Locate the cell with the specified text and output its (X, Y) center coordinate. 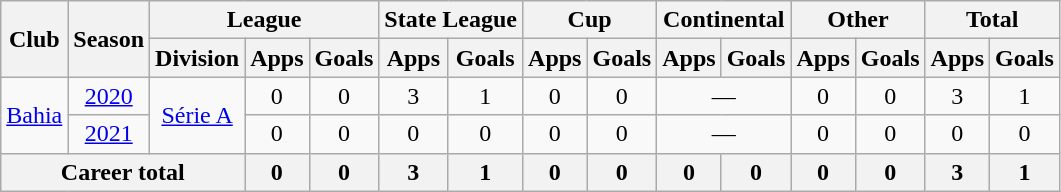
Club (34, 39)
2020 (109, 96)
Continental (724, 20)
2021 (109, 134)
Cup (590, 20)
Bahia (34, 115)
State League (451, 20)
Division (198, 58)
Season (109, 39)
Total (992, 20)
Other (858, 20)
League (264, 20)
Série A (198, 115)
Career total (123, 172)
